Return the (X, Y) coordinate for the center point of the cell that contains the specified text.  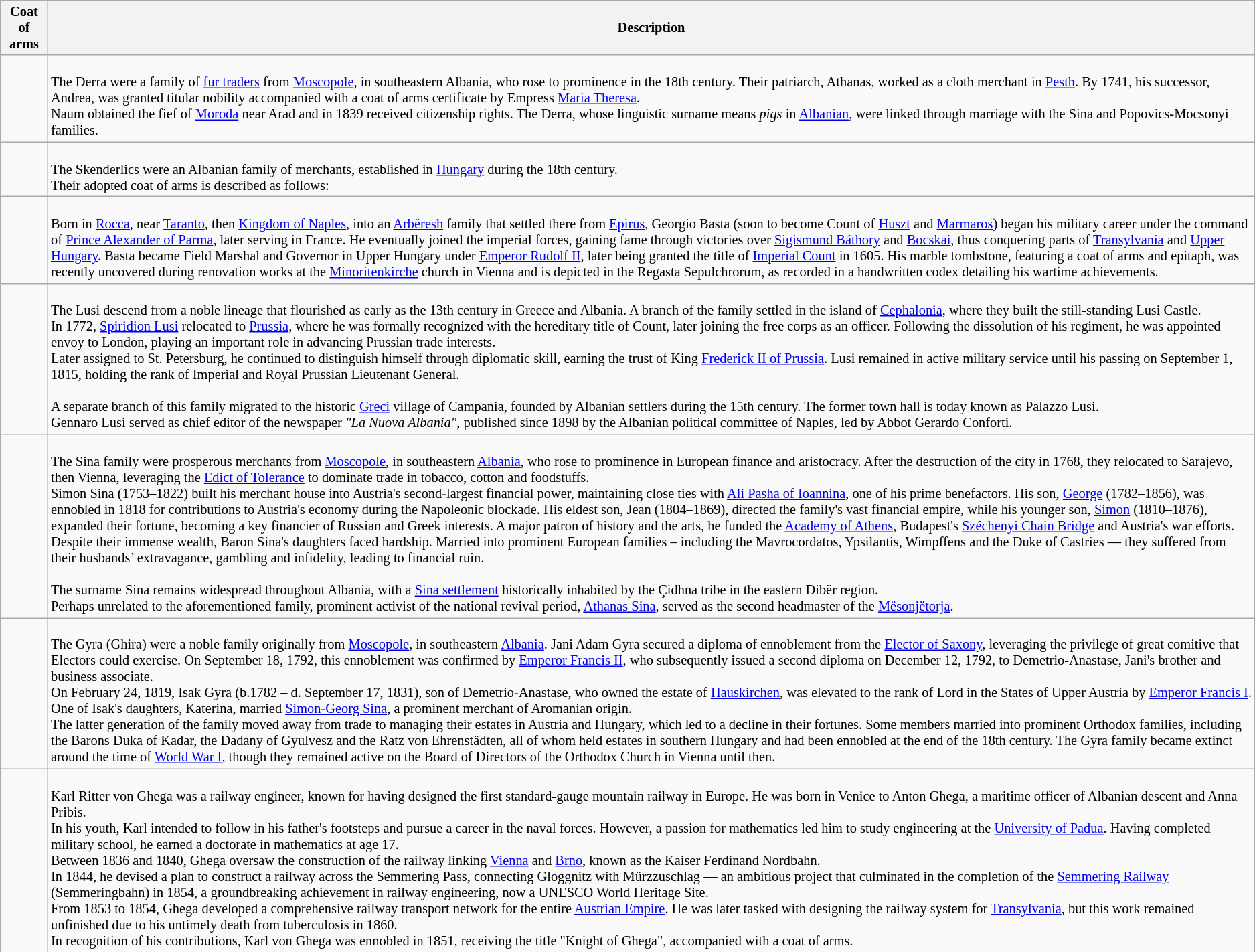
Coat of arms (24, 27)
Description (651, 27)
